Return the (x, y) coordinate for the center point of the cell that contains the specified text.  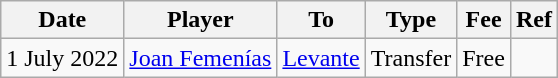
Ref (534, 20)
Levante (321, 58)
1 July 2022 (62, 58)
Player (200, 20)
Date (62, 20)
Joan Femenías (200, 58)
Type (411, 20)
Free (484, 58)
Fee (484, 20)
Transfer (411, 58)
To (321, 20)
